Provide the [x, y] coordinate of the cell's center where the given text is located.  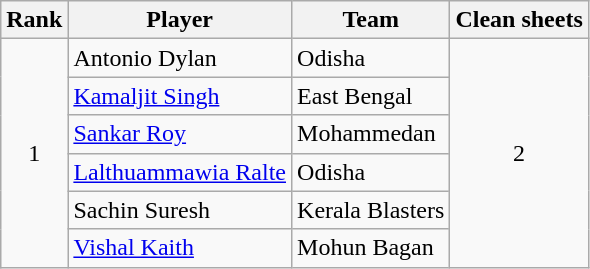
East Bengal [371, 96]
Player [180, 20]
Sankar Roy [180, 134]
Team [371, 20]
2 [519, 153]
Mohun Bagan [371, 248]
Kerala Blasters [371, 210]
Antonio Dylan [180, 58]
Rank [34, 20]
Mohammedan [371, 134]
Sachin Suresh [180, 210]
Lalthuammawia Ralte [180, 172]
Clean sheets [519, 20]
Kamaljit Singh [180, 96]
Vishal Kaith [180, 248]
1 [34, 153]
